Locate the cell with the specified text and output its (X, Y) center coordinate. 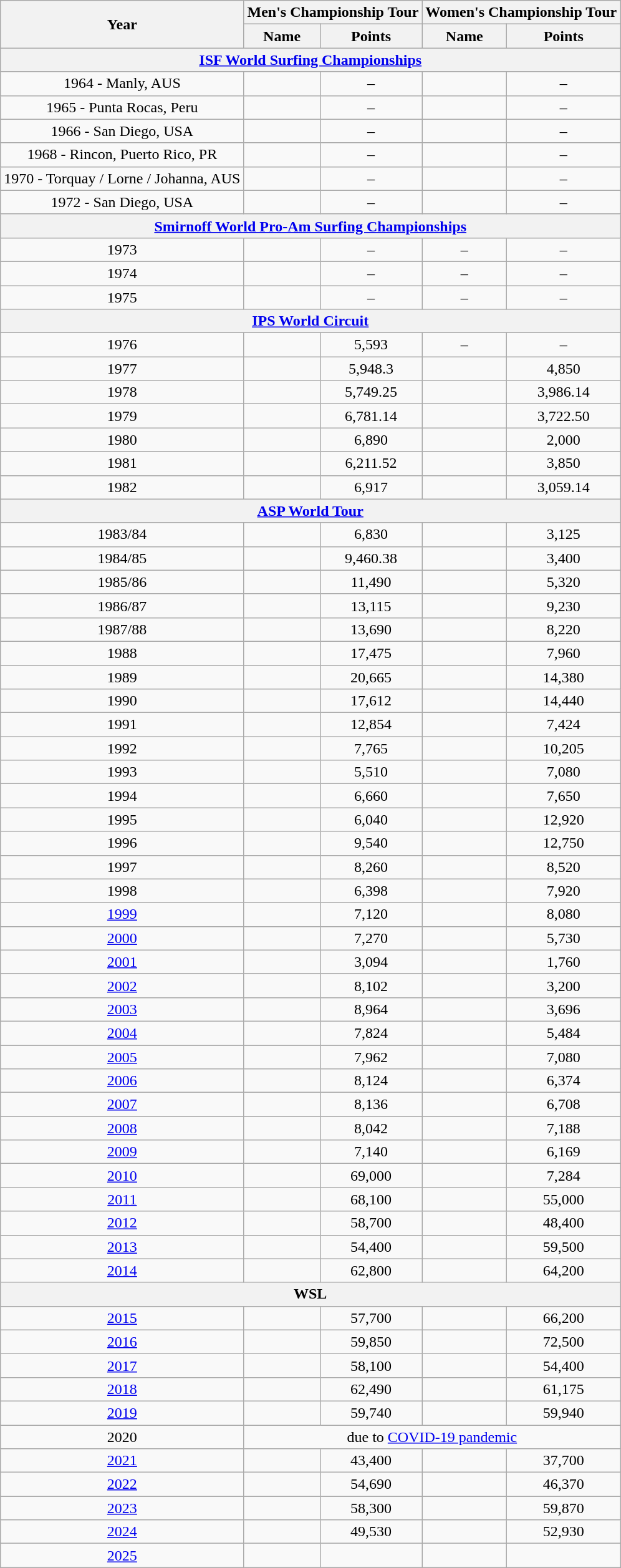
1996 (122, 843)
6,211.52 (371, 463)
3,125 (564, 535)
2013 (122, 1247)
1987/88 (122, 629)
IPS World Circuit (310, 321)
1995 (122, 820)
5,730 (564, 938)
2002 (122, 985)
37,700 (564, 1461)
8,124 (371, 1081)
1968 - Rincon, Puerto Rico, PR (122, 155)
7,765 (371, 748)
2006 (122, 1081)
6,781.14 (371, 416)
1972 - San Diego, USA (122, 202)
1986/87 (122, 606)
3,696 (564, 1009)
1974 (122, 273)
Women's Championship Tour (521, 12)
2001 (122, 962)
1980 (122, 440)
2018 (122, 1389)
58,700 (371, 1223)
5,320 (564, 582)
1966 - San Diego, USA (122, 131)
2025 (122, 1556)
6,917 (371, 487)
7,188 (564, 1128)
59,740 (371, 1413)
64,200 (564, 1270)
Men's Championship Tour (333, 12)
20,665 (371, 677)
7,824 (371, 1033)
7,284 (564, 1176)
2014 (122, 1270)
6,398 (371, 891)
1978 (122, 392)
1,760 (564, 962)
1983/84 (122, 535)
72,500 (564, 1342)
2,000 (564, 440)
7,920 (564, 891)
1990 (122, 701)
1973 (122, 249)
due to COVID-19 pandemic (432, 1436)
46,370 (564, 1484)
59,500 (564, 1247)
2024 (122, 1532)
1989 (122, 677)
1975 (122, 298)
2008 (122, 1128)
8,220 (564, 629)
13,115 (371, 606)
2023 (122, 1508)
59,870 (564, 1508)
2011 (122, 1199)
12,750 (564, 843)
2000 (122, 938)
8,260 (371, 867)
13,690 (371, 629)
68,100 (371, 1199)
3,094 (371, 962)
1988 (122, 653)
11,490 (371, 582)
1998 (122, 891)
1964 - Manly, AUS (122, 84)
ASP World Tour (310, 511)
6,040 (371, 820)
48,400 (564, 1223)
7,424 (564, 725)
5,593 (371, 345)
1982 (122, 487)
1985/86 (122, 582)
58,100 (371, 1365)
6,830 (371, 535)
52,930 (564, 1532)
Year (122, 24)
1979 (122, 416)
7,960 (564, 653)
2004 (122, 1033)
58,300 (371, 1508)
3,850 (564, 463)
49,530 (371, 1532)
7,270 (371, 938)
1999 (122, 914)
59,850 (371, 1342)
14,380 (564, 677)
8,136 (371, 1105)
9,540 (371, 843)
5,510 (371, 772)
2022 (122, 1484)
4,850 (564, 369)
2021 (122, 1461)
2010 (122, 1176)
ISF World Surfing Championships (310, 60)
66,200 (564, 1318)
62,490 (371, 1389)
2005 (122, 1057)
69,000 (371, 1176)
8,520 (564, 867)
2016 (122, 1342)
2012 (122, 1223)
17,612 (371, 701)
2020 (122, 1436)
8,080 (564, 914)
1981 (122, 463)
57,700 (371, 1318)
1991 (122, 725)
9,460.38 (371, 558)
1993 (122, 772)
1976 (122, 345)
2007 (122, 1105)
7,120 (371, 914)
1977 (122, 369)
9,230 (564, 606)
2009 (122, 1152)
6,708 (564, 1105)
54,690 (371, 1484)
8,102 (371, 985)
1992 (122, 748)
3,200 (564, 985)
14,440 (564, 701)
62,800 (371, 1270)
6,890 (371, 440)
1965 - Punta Rocas, Peru (122, 107)
61,175 (564, 1389)
59,940 (564, 1413)
2019 (122, 1413)
7,650 (564, 796)
6,169 (564, 1152)
10,205 (564, 748)
3,059.14 (564, 487)
6,374 (564, 1081)
Smirnoff World Pro-Am Surfing Championships (310, 226)
WSL (310, 1294)
1984/85 (122, 558)
3,722.50 (564, 416)
6,660 (371, 796)
8,964 (371, 1009)
7,140 (371, 1152)
5,749.25 (371, 392)
8,042 (371, 1128)
3,986.14 (564, 392)
17,475 (371, 653)
3,400 (564, 558)
5,948.3 (371, 369)
2003 (122, 1009)
7,962 (371, 1057)
12,920 (564, 820)
1994 (122, 796)
43,400 (371, 1461)
2017 (122, 1365)
12,854 (371, 725)
55,000 (564, 1199)
1970 - Torquay / Lorne / Johanna, AUS (122, 178)
1997 (122, 867)
2015 (122, 1318)
5,484 (564, 1033)
